Find where the given text appears and provide that cell's center as (X, Y) coordinate. 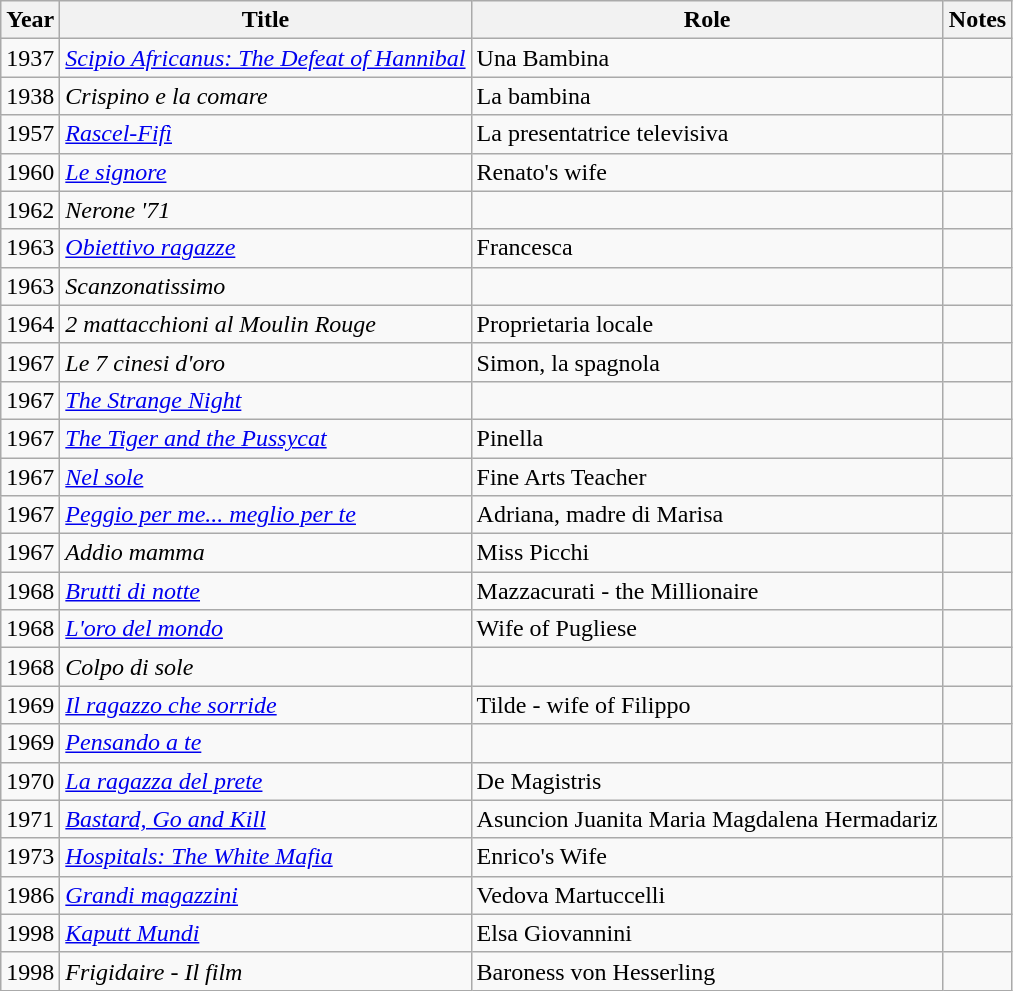
1962 (30, 210)
Vedova Martuccelli (707, 895)
Asuncion Juanita Maria Magdalena Hermadariz (707, 819)
Title (266, 20)
Scipio Africanus: The Defeat of Hannibal (266, 58)
Baroness von Hesserling (707, 971)
L'oro del mondo (266, 629)
The Strange Night (266, 400)
1964 (30, 324)
Enrico's Wife (707, 857)
1973 (30, 857)
De Magistris (707, 781)
Rascel-Fifì (266, 134)
Scanzonatissimo (266, 286)
Francesca (707, 248)
Miss Picchi (707, 553)
Elsa Giovannini (707, 933)
Fine Arts Teacher (707, 477)
Il ragazzo che sorride (266, 705)
Pinella (707, 438)
Frigidaire - Il film (266, 971)
Hospitals: The White Mafia (266, 857)
Pensando a te (266, 743)
Grandi magazzini (266, 895)
La bambina (707, 96)
Peggio per me... meglio per te (266, 515)
Le signore (266, 172)
Proprietaria locale (707, 324)
Colpo di sole (266, 667)
Simon, la spagnola (707, 362)
Nerone '71 (266, 210)
Crispino e la comare (266, 96)
Mazzacurati - the Millionaire (707, 591)
Year (30, 20)
Obiettivo ragazze (266, 248)
1986 (30, 895)
1970 (30, 781)
La ragazza del prete (266, 781)
Una Bambina (707, 58)
Kaputt Mundi (266, 933)
1971 (30, 819)
Renato's wife (707, 172)
1937 (30, 58)
1960 (30, 172)
1938 (30, 96)
Addio mamma (266, 553)
Wife of Pugliese (707, 629)
Brutti di notte (266, 591)
Le 7 cinesi d'oro (266, 362)
2 mattacchioni al Moulin Rouge (266, 324)
Adriana, madre di Marisa (707, 515)
Nel sole (266, 477)
Bastard, Go and Kill (266, 819)
Tilde - wife of Filippo (707, 705)
La presentatrice televisiva (707, 134)
Notes (977, 20)
1957 (30, 134)
The Tiger and the Pussycat (266, 438)
Role (707, 20)
